For the text-containing cell, return its midpoint in [X, Y] coordinate format. 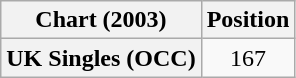
UK Singles (OCC) [101, 58]
Position [248, 20]
167 [248, 58]
Chart (2003) [101, 20]
